From the cell containing the given text, extract its center point as [x, y] coordinate. 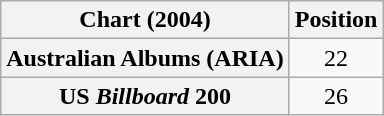
22 [336, 58]
Australian Albums (ARIA) [145, 58]
Chart (2004) [145, 20]
Position [336, 20]
US Billboard 200 [145, 96]
26 [336, 96]
